Capture the cell that displays the provided text and extract its [x, y] central coordinate. 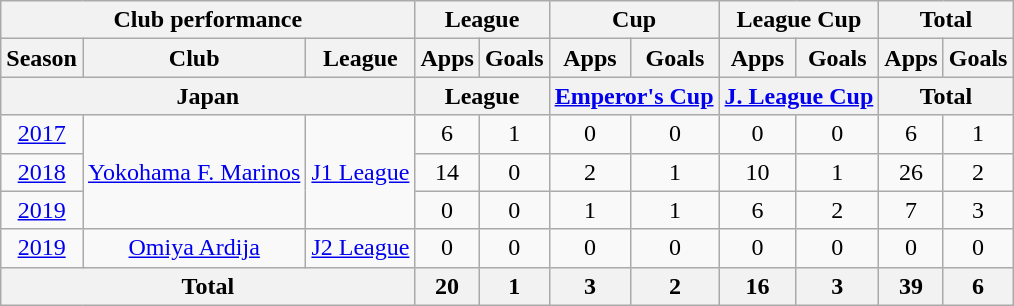
J2 League [360, 248]
16 [758, 286]
Club performance [208, 20]
Emperor's Cup [634, 96]
J1 League [360, 172]
Japan [208, 96]
2018 [42, 172]
26 [911, 172]
Season [42, 58]
Cup [634, 20]
39 [911, 286]
J. League Cup [799, 96]
20 [447, 286]
14 [447, 172]
League Cup [799, 20]
Club [194, 58]
7 [911, 210]
Yokohama F. Marinos [194, 172]
Omiya Ardija [194, 248]
10 [758, 172]
2017 [42, 134]
